Return the (X, Y) coordinate for the center point of the cell that contains the specified text.  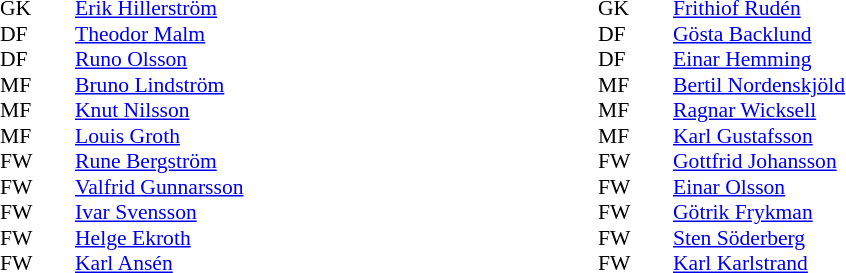
Helge Ekroth (159, 238)
Karl Gustafsson (759, 136)
Theodor Malm (159, 34)
Ragnar Wicksell (759, 111)
Valfrid Gunnarsson (159, 187)
Sten Söderberg (759, 238)
Runo Olsson (159, 59)
Einar Hemming (759, 59)
Einar Olsson (759, 187)
Knut Nilsson (159, 111)
Bertil Nordenskjöld (759, 85)
Bruno Lindström (159, 85)
Gösta Backlund (759, 34)
Gottfrid Johansson (759, 161)
Louis Groth (159, 136)
Ivar Svensson (159, 213)
Rune Bergström (159, 161)
Götrik Frykman (759, 213)
